Scan for the cell matching the given text and deliver its [X, Y] coordinate at center. 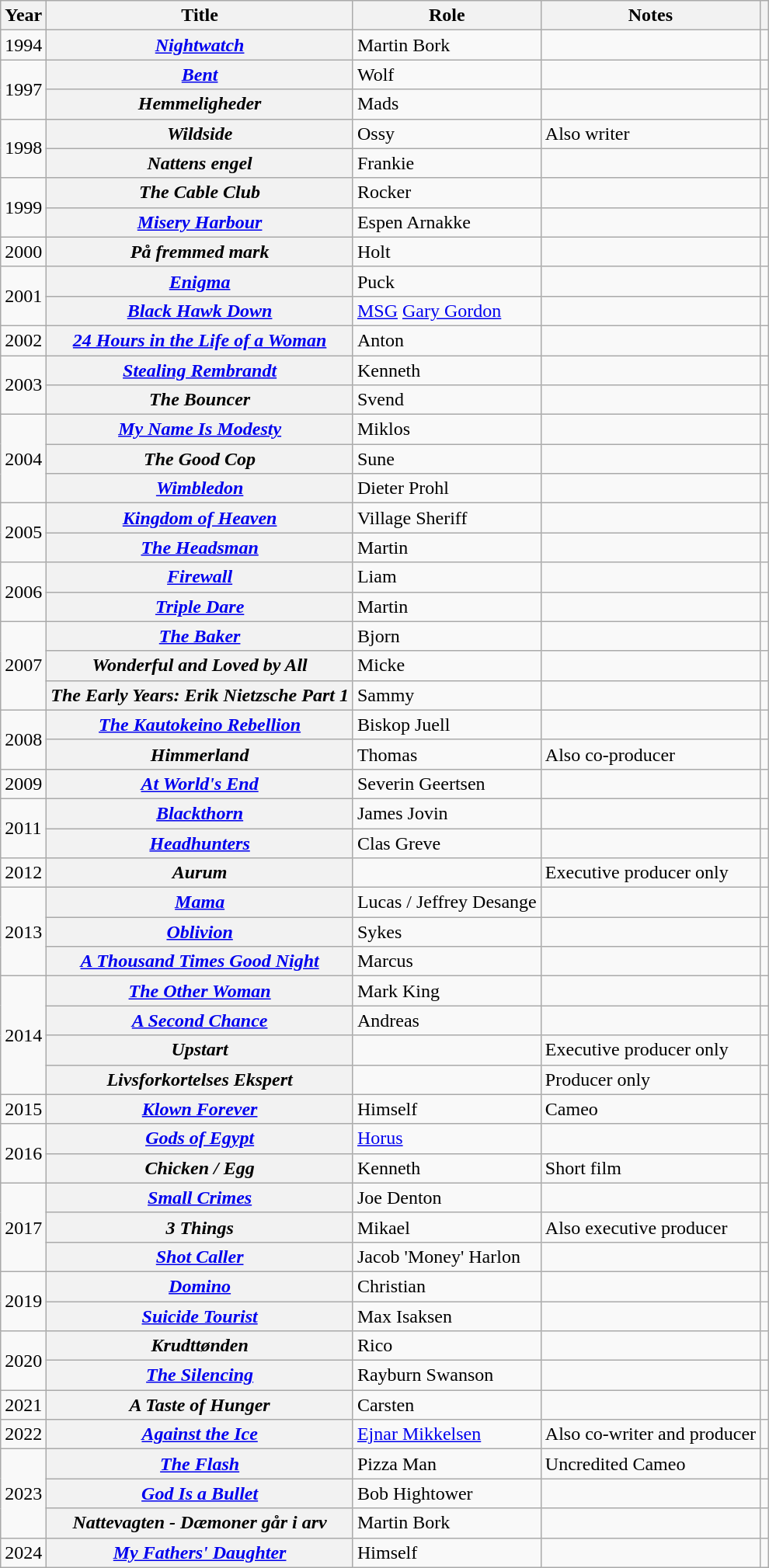
The Silencing [200, 1375]
Wonderful and Loved by All [200, 666]
2007 [23, 666]
Stealing Rembrandt [200, 370]
Sammy [447, 695]
Klown Forever [200, 1109]
Black Hawk Down [200, 311]
James Jovin [447, 813]
Ossy [447, 134]
Miklos [447, 429]
Role [447, 16]
Also writer [650, 134]
Wimbledon [200, 488]
Horus [447, 1139]
Krudttønden [200, 1346]
2004 [23, 459]
2005 [23, 533]
2006 [23, 592]
The Headsman [200, 548]
Against the Ice [200, 1434]
2022 [23, 1434]
Clas Greve [447, 843]
På fremmed mark [200, 252]
At World's End [200, 784]
Enigma [200, 281]
A Second Chance [200, 1020]
Also co-producer [650, 754]
Wolf [447, 75]
2003 [23, 385]
Puck [447, 281]
The Bouncer [200, 400]
Andreas [447, 1020]
Cameo [650, 1109]
2021 [23, 1405]
Anton [447, 340]
2011 [23, 828]
God Is a Bullet [200, 1493]
Sune [447, 459]
Holt [447, 252]
Nightwatch [200, 45]
1999 [23, 207]
Gods of Egypt [200, 1139]
Carsten [447, 1405]
2013 [23, 932]
2016 [23, 1153]
Nattevagten - Dæmoner går i arv [200, 1523]
Headhunters [200, 843]
Bjorn [447, 636]
The Good Cop [200, 459]
1998 [23, 148]
Mads [447, 104]
Sykes [447, 932]
The Other Woman [200, 991]
Notes [650, 16]
Marcus [447, 961]
Uncredited Cameo [650, 1464]
The Baker [200, 636]
Biskop Juell [447, 725]
Ejnar Mikkelsen [447, 1434]
Livsforkortelses Ekspert [200, 1080]
Mark King [447, 991]
Wildside [200, 134]
The Flash [200, 1464]
Misery Harbour [200, 222]
Chicken / Egg [200, 1168]
2023 [23, 1493]
Jacob 'Money' Harlon [447, 1257]
Aurum [200, 873]
The Cable Club [200, 193]
Pizza Man [447, 1464]
MSG Gary Gordon [447, 311]
2017 [23, 1227]
2020 [23, 1361]
Frankie [447, 163]
Triple Dare [200, 607]
Shot Caller [200, 1257]
Oblivion [200, 932]
2000 [23, 252]
Dieter Prohl [447, 488]
Max Isaksen [447, 1316]
2014 [23, 1035]
2019 [23, 1301]
Kingdom of Heaven [200, 518]
Rayburn Swanson [447, 1375]
Christian [447, 1286]
Joe Denton [447, 1198]
Village Sheriff [447, 518]
1997 [23, 89]
Bob Hightower [447, 1493]
2008 [23, 739]
Liam [447, 577]
Thomas [447, 754]
A Taste of Hunger [200, 1405]
Short film [650, 1168]
Mikael [447, 1227]
Micke [447, 666]
Also co-writer and producer [650, 1434]
2012 [23, 873]
24 Hours in the Life of a Woman [200, 340]
Rico [447, 1346]
Himmerland [200, 754]
Also executive producer [650, 1227]
Domino [200, 1286]
Severin Geertsen [447, 784]
2024 [23, 1552]
The Early Years: Erik Nietzsche Part 1 [200, 695]
Producer only [650, 1080]
My Fathers' Daughter [200, 1552]
Bent [200, 75]
Upstart [200, 1050]
The Kautokeino Rebellion [200, 725]
Rocker [447, 193]
2015 [23, 1109]
2002 [23, 340]
Svend [447, 400]
My Name Is Modesty [200, 429]
Title [200, 16]
1994 [23, 45]
Suicide Tourist [200, 1316]
Hemmeligheder [200, 104]
Small Crimes [200, 1198]
3 Things [200, 1227]
A Thousand Times Good Night [200, 961]
Firewall [200, 577]
Espen Arnakke [447, 222]
2001 [23, 296]
Nattens engel [200, 163]
Lucas / Jeffrey Desange [447, 902]
Mama [200, 902]
Year [23, 16]
Blackthorn [200, 813]
2009 [23, 784]
